Return (x, y) of the center of cell containing provided text 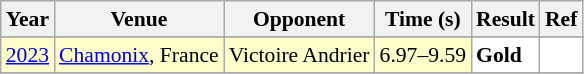
Result (506, 19)
6.97–9.59 (423, 55)
Gold (506, 55)
Opponent (300, 19)
Victoire Andrier (300, 55)
Year (28, 19)
Venue (139, 19)
Time (s) (423, 19)
Chamonix, France (139, 55)
2023 (28, 55)
Ref (561, 19)
